Capture the cell that displays the provided text and extract its (X, Y) central coordinate. 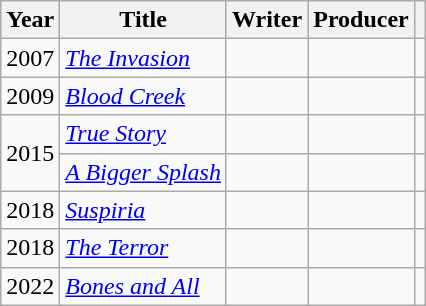
2009 (30, 96)
Producer (362, 20)
Year (30, 20)
The Terror (144, 248)
Title (144, 20)
A Bigger Splash (144, 172)
Blood Creek (144, 96)
2015 (30, 153)
True Story (144, 134)
2022 (30, 286)
Suspiria (144, 210)
The Invasion (144, 58)
Bones and All (144, 286)
Writer (266, 20)
2007 (30, 58)
